Search for the cell housing the specified text and yield its (X, Y) center coordinate. 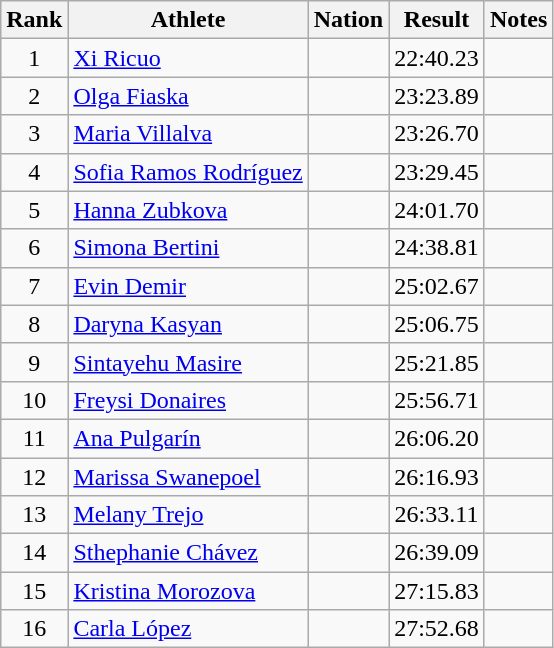
Maria Villalva (188, 134)
3 (34, 134)
27:15.83 (437, 591)
Nation (348, 20)
9 (34, 362)
Kristina Morozova (188, 591)
Sintayehu Masire (188, 362)
Sthephanie Chávez (188, 553)
27:52.68 (437, 629)
Marissa Swanepoel (188, 477)
4 (34, 172)
Notes (518, 20)
6 (34, 248)
24:38.81 (437, 248)
16 (34, 629)
23:23.89 (437, 96)
Simona Bertini (188, 248)
24:01.70 (437, 210)
10 (34, 400)
15 (34, 591)
Ana Pulgarín (188, 438)
Melany Trejo (188, 515)
14 (34, 553)
8 (34, 324)
22:40.23 (437, 58)
26:33.11 (437, 515)
25:56.71 (437, 400)
Daryna Kasyan (188, 324)
26:16.93 (437, 477)
1 (34, 58)
23:29.45 (437, 172)
11 (34, 438)
Sofia Ramos Rodríguez (188, 172)
Hanna Zubkova (188, 210)
Olga Fiaska (188, 96)
Xi Ricuo (188, 58)
7 (34, 286)
13 (34, 515)
25:02.67 (437, 286)
Rank (34, 20)
12 (34, 477)
26:39.09 (437, 553)
5 (34, 210)
Athlete (188, 20)
25:06.75 (437, 324)
Freysi Donaires (188, 400)
25:21.85 (437, 362)
Result (437, 20)
Carla López (188, 629)
23:26.70 (437, 134)
Evin Demir (188, 286)
2 (34, 96)
26:06.20 (437, 438)
